Search for the cell housing the specified text and yield its [X, Y] center coordinate. 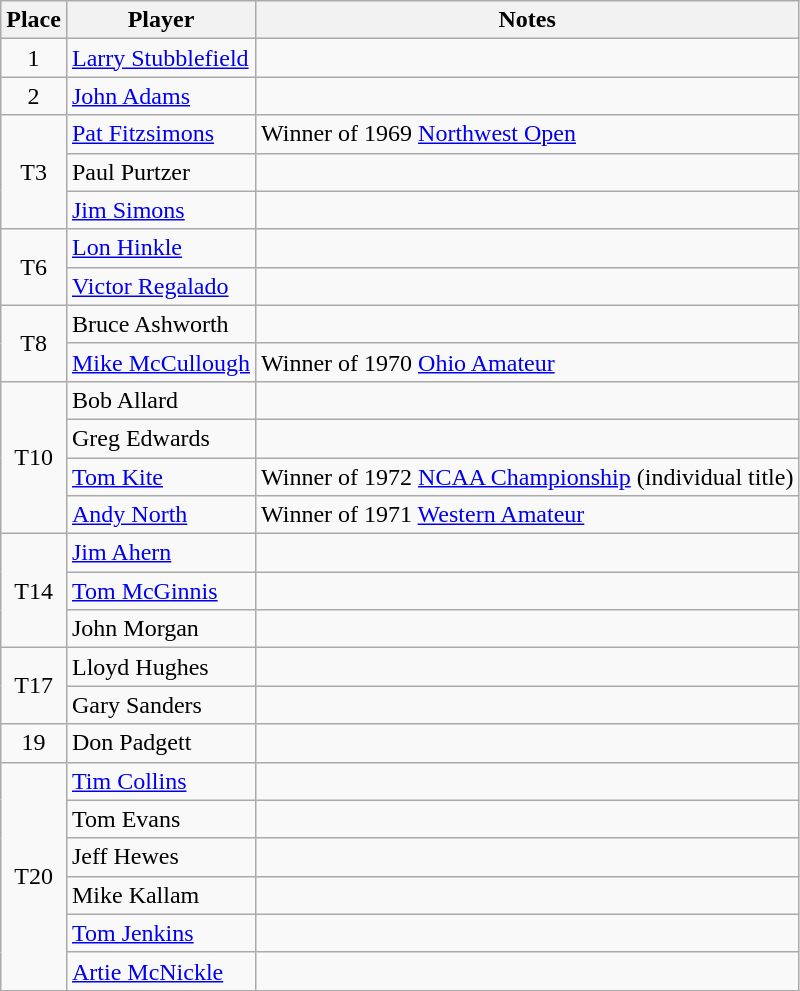
Bruce Ashworth [160, 324]
Larry Stubblefield [160, 58]
Lon Hinkle [160, 248]
T3 [34, 172]
Pat Fitzsimons [160, 134]
Greg Edwards [160, 438]
T14 [34, 591]
Tom McGinnis [160, 591]
Tom Jenkins [160, 933]
Winner of 1972 NCAA Championship (individual title) [528, 477]
T17 [34, 686]
T8 [34, 343]
Jim Simons [160, 210]
Winner of 1970 Ohio Amateur [528, 362]
Winner of 1971 Western Amateur [528, 515]
Winner of 1969 Northwest Open [528, 134]
Tom Evans [160, 819]
Paul Purtzer [160, 172]
Bob Allard [160, 400]
Lloyd Hughes [160, 667]
Don Padgett [160, 743]
2 [34, 96]
Victor Regalado [160, 286]
Artie McNickle [160, 971]
Tom Kite [160, 477]
Mike McCullough [160, 362]
Player [160, 20]
Andy North [160, 515]
Mike Kallam [160, 895]
19 [34, 743]
1 [34, 58]
Place [34, 20]
Tim Collins [160, 781]
Jim Ahern [160, 553]
John Adams [160, 96]
T20 [34, 876]
Notes [528, 20]
T10 [34, 457]
John Morgan [160, 629]
Gary Sanders [160, 705]
T6 [34, 267]
Jeff Hewes [160, 857]
